Return the [X, Y] coordinate for the center point of the cell that contains the specified text.  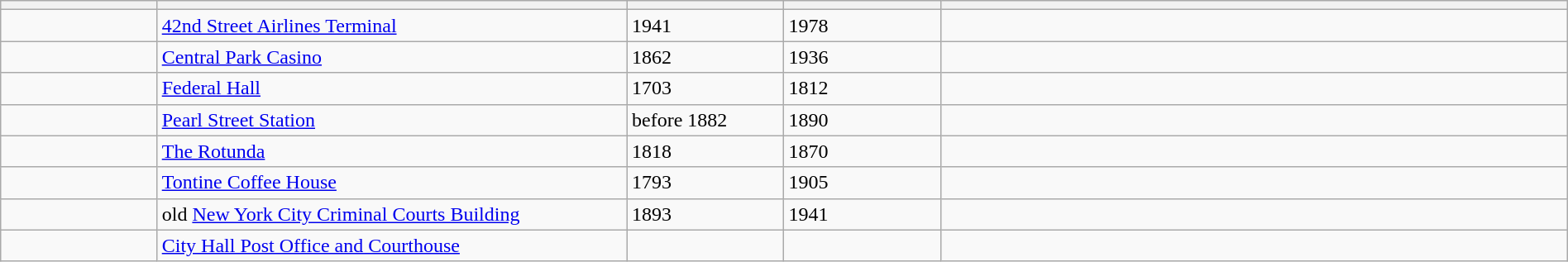
City Hall Post Office and Courthouse [392, 245]
Central Park Casino [392, 57]
1793 [706, 183]
Pearl Street Station [392, 120]
1978 [862, 26]
before 1882 [706, 120]
1936 [862, 57]
1862 [706, 57]
Tontine Coffee House [392, 183]
Federal Hall [392, 88]
The Rotunda [392, 151]
42nd Street Airlines Terminal [392, 26]
1812 [862, 88]
1818 [706, 151]
1890 [862, 120]
1905 [862, 183]
1893 [706, 214]
old New York City Criminal Courts Building [392, 214]
1703 [706, 88]
1870 [862, 151]
